Identify which cell holds the provided text, then report its (x, y) central coordinate. 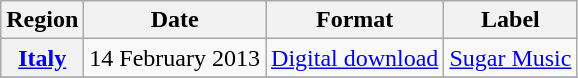
14 February 2013 (175, 58)
Region (42, 20)
Digital download (355, 58)
Date (175, 20)
Label (510, 20)
Format (355, 20)
Italy (42, 58)
Sugar Music (510, 58)
